Scan for the cell matching the given text and deliver its (X, Y) coordinate at center. 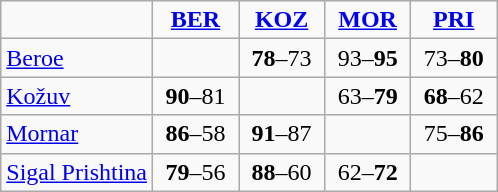
90–81 (195, 96)
Beroe (77, 58)
62–72 (368, 172)
68–62 (454, 96)
91–87 (282, 134)
86–58 (195, 134)
73–80 (454, 58)
75–86 (454, 134)
Kožuv (77, 96)
KOZ (282, 20)
Mornar (77, 134)
79–56 (195, 172)
Sigal Prishtina (77, 172)
BER (195, 20)
PRI (454, 20)
63–79 (368, 96)
78–73 (282, 58)
93–95 (368, 58)
88–60 (282, 172)
MOR (368, 20)
